Provide the [x, y] coordinate of the cell's center where the given text is located.  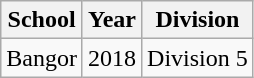
Division [198, 20]
Division 5 [198, 58]
Year [112, 20]
Bangor [42, 58]
2018 [112, 58]
School [42, 20]
